From the cell containing the given text, extract its center point as (X, Y) coordinate. 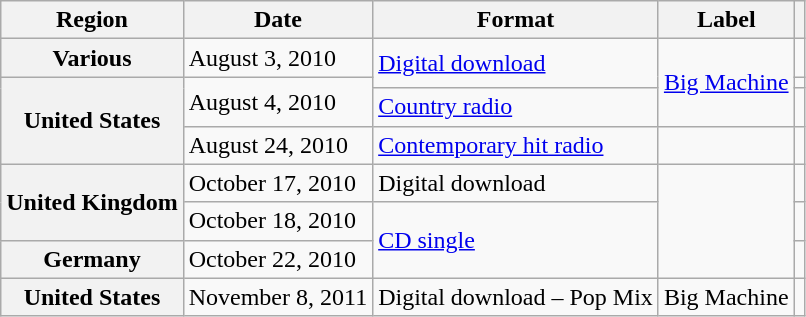
Label (726, 20)
Format (516, 20)
October 22, 2010 (278, 259)
Various (92, 58)
August 3, 2010 (278, 58)
August 4, 2010 (278, 102)
Date (278, 20)
Region (92, 20)
United Kingdom (92, 202)
CD single (516, 240)
Germany (92, 259)
Contemporary hit radio (516, 145)
August 24, 2010 (278, 145)
Country radio (516, 107)
November 8, 2011 (278, 297)
Digital download – Pop Mix (516, 297)
October 17, 2010 (278, 183)
October 18, 2010 (278, 221)
